Search for the cell housing the specified text and yield its (X, Y) center coordinate. 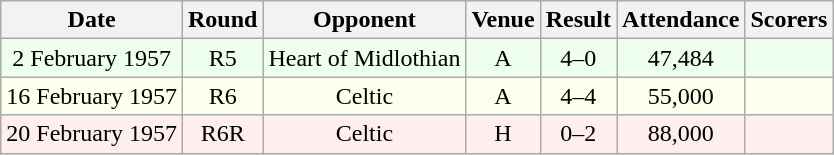
4–0 (578, 58)
55,000 (681, 96)
H (503, 134)
R6 (222, 96)
47,484 (681, 58)
16 February 1957 (92, 96)
Opponent (364, 20)
Round (222, 20)
4–4 (578, 96)
Result (578, 20)
20 February 1957 (92, 134)
Heart of Midlothian (364, 58)
R6R (222, 134)
R5 (222, 58)
88,000 (681, 134)
Scorers (789, 20)
Venue (503, 20)
Attendance (681, 20)
Date (92, 20)
2 February 1957 (92, 58)
0–2 (578, 134)
